Capture the cell that displays the provided text and extract its (x, y) central coordinate. 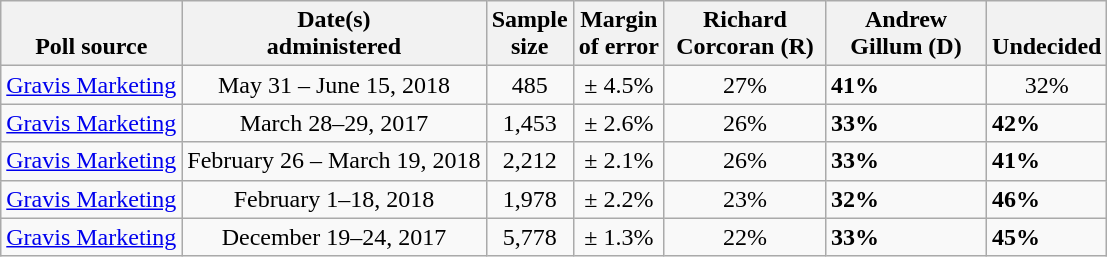
Undecided (1047, 34)
Samplesize (530, 34)
45% (1047, 237)
± 2.6% (618, 123)
February 1–18, 2018 (334, 199)
± 4.5% (618, 85)
5,778 (530, 237)
May 31 – June 15, 2018 (334, 85)
December 19–24, 2017 (334, 237)
23% (744, 199)
22% (744, 237)
42% (1047, 123)
Marginof error (618, 34)
March 28–29, 2017 (334, 123)
Date(s)administered (334, 34)
27% (744, 85)
± 2.2% (618, 199)
46% (1047, 199)
2,212 (530, 161)
± 2.1% (618, 161)
1,978 (530, 199)
± 1.3% (618, 237)
1,453 (530, 123)
RichardCorcoran (R) (744, 34)
485 (530, 85)
AndrewGillum (D) (906, 34)
February 26 – March 19, 2018 (334, 161)
Poll source (92, 34)
